Search for the cell housing the specified text and yield its (x, y) center coordinate. 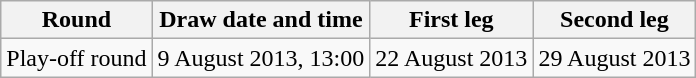
22 August 2013 (452, 58)
9 August 2013, 13:00 (261, 58)
First leg (452, 20)
Round (76, 20)
Draw date and time (261, 20)
Play-off round (76, 58)
29 August 2013 (614, 58)
Second leg (614, 20)
